Pinpoint the cell where the given text exists, returning its [X, Y] midpoint coordinate. 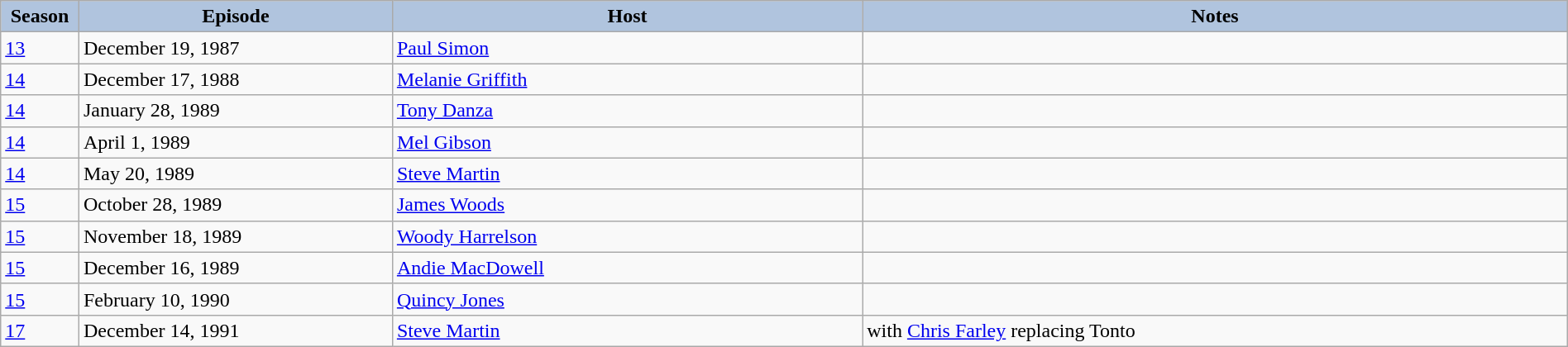
February 10, 1990 [235, 299]
Episode [235, 17]
January 28, 1989 [235, 111]
December 14, 1991 [235, 330]
November 18, 1989 [235, 236]
Quincy Jones [627, 299]
13 [40, 48]
Notes [1216, 17]
James Woods [627, 205]
Tony Danza [627, 111]
Woody Harrelson [627, 236]
Andie MacDowell [627, 268]
Melanie Griffith [627, 79]
December 17, 1988 [235, 79]
with Chris Farley replacing Tonto [1216, 330]
17 [40, 330]
December 16, 1989 [235, 268]
May 20, 1989 [235, 173]
April 1, 1989 [235, 142]
December 19, 1987 [235, 48]
Paul Simon [627, 48]
Mel Gibson [627, 142]
October 28, 1989 [235, 205]
Season [40, 17]
Host [627, 17]
